Find where the given text appears and provide that cell's center as [x, y] coordinate. 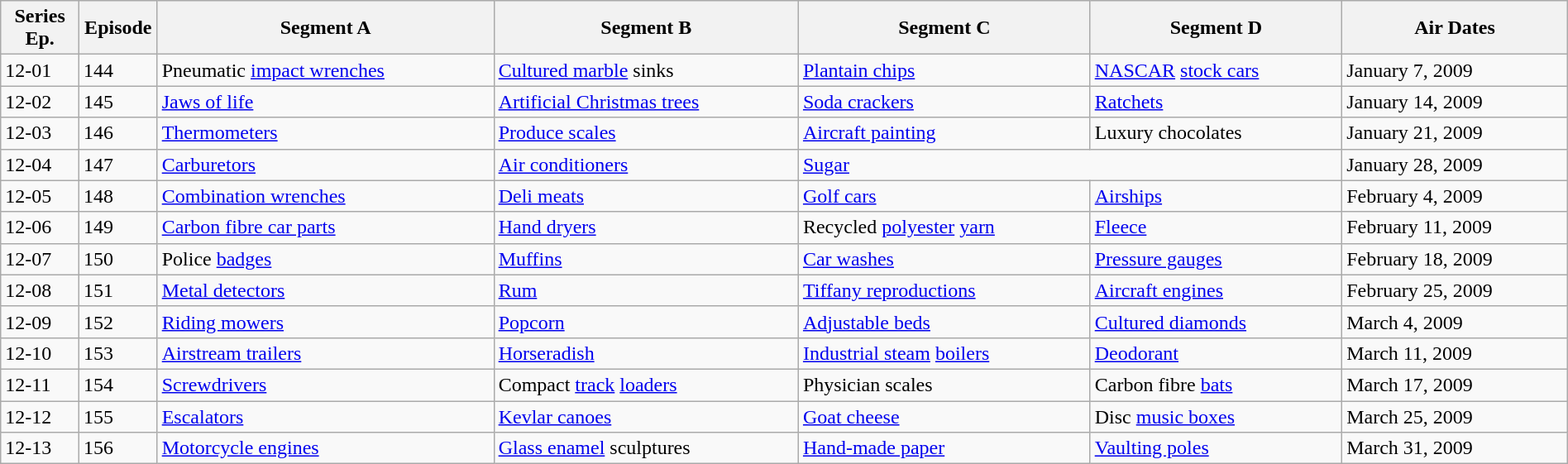
Cultured diamonds [1216, 322]
February 4, 2009 [1456, 196]
12-06 [40, 227]
February 18, 2009 [1456, 259]
Fleece [1216, 227]
March 31, 2009 [1456, 448]
Air Dates [1456, 28]
Segment B [646, 28]
March 11, 2009 [1456, 353]
Metal detectors [326, 290]
Episode [117, 28]
12-04 [40, 165]
January 28, 2009 [1456, 165]
153 [117, 353]
Glass enamel sculptures [646, 448]
145 [117, 102]
Tiffany reproductions [944, 290]
January 14, 2009 [1456, 102]
12-12 [40, 416]
148 [117, 196]
12-07 [40, 259]
152 [117, 322]
Luxury chocolates [1216, 133]
12-01 [40, 70]
155 [117, 416]
Aircraft painting [944, 133]
Combination wrenches [326, 196]
Kevlar canoes [646, 416]
Segment D [1216, 28]
12-03 [40, 133]
149 [117, 227]
Adjustable beds [944, 322]
154 [117, 385]
Popcorn [646, 322]
March 25, 2009 [1456, 416]
Physician scales [944, 385]
Deli meats [646, 196]
Carburetors [326, 165]
February 11, 2009 [1456, 227]
Segment C [944, 28]
156 [117, 448]
Produce scales [646, 133]
Hand-made paper [944, 448]
Compact track loaders [646, 385]
Cultured marble sinks [646, 70]
Ratchets [1216, 102]
12-13 [40, 448]
Airstream trailers [326, 353]
Recycled polyester yarn [944, 227]
Hand dryers [646, 227]
Escalators [326, 416]
12-09 [40, 322]
Car washes [944, 259]
Vaulting poles [1216, 448]
February 25, 2009 [1456, 290]
12-02 [40, 102]
March 17, 2009 [1456, 385]
Rum [646, 290]
Muffins [646, 259]
March 4, 2009 [1456, 322]
151 [117, 290]
Police badges [326, 259]
12-10 [40, 353]
12-05 [40, 196]
146 [117, 133]
Riding mowers [326, 322]
Golf cars [944, 196]
Aircraft engines [1216, 290]
Carbon fibre car parts [326, 227]
Sugar [1070, 165]
Segment A [326, 28]
147 [117, 165]
Horseradish [646, 353]
January 7, 2009 [1456, 70]
NASCAR stock cars [1216, 70]
Artificial Christmas trees [646, 102]
Screwdrivers [326, 385]
12-11 [40, 385]
Carbon fibre bats [1216, 385]
Plantain chips [944, 70]
Airships [1216, 196]
Motorcycle engines [326, 448]
Deodorant [1216, 353]
Thermometers [326, 133]
Series Ep. [40, 28]
Goat cheese [944, 416]
144 [117, 70]
Jaws of life [326, 102]
Soda crackers [944, 102]
12-08 [40, 290]
150 [117, 259]
Disc music boxes [1216, 416]
January 21, 2009 [1456, 133]
Pneumatic impact wrenches [326, 70]
Pressure gauges [1216, 259]
Industrial steam boilers [944, 353]
Air conditioners [646, 165]
